Scan for the cell matching the given text and deliver its [X, Y] coordinate at center. 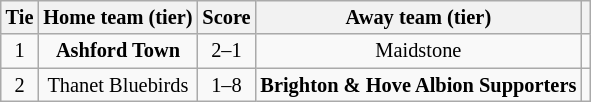
1–8 [226, 85]
Brighton & Hove Albion Supporters [418, 85]
Ashford Town [118, 51]
Away team (tier) [418, 17]
Score [226, 17]
Home team (tier) [118, 17]
Maidstone [418, 51]
Tie [20, 17]
1 [20, 51]
2–1 [226, 51]
2 [20, 85]
Thanet Bluebirds [118, 85]
